Scan for the cell matching the given text and deliver its (X, Y) coordinate at center. 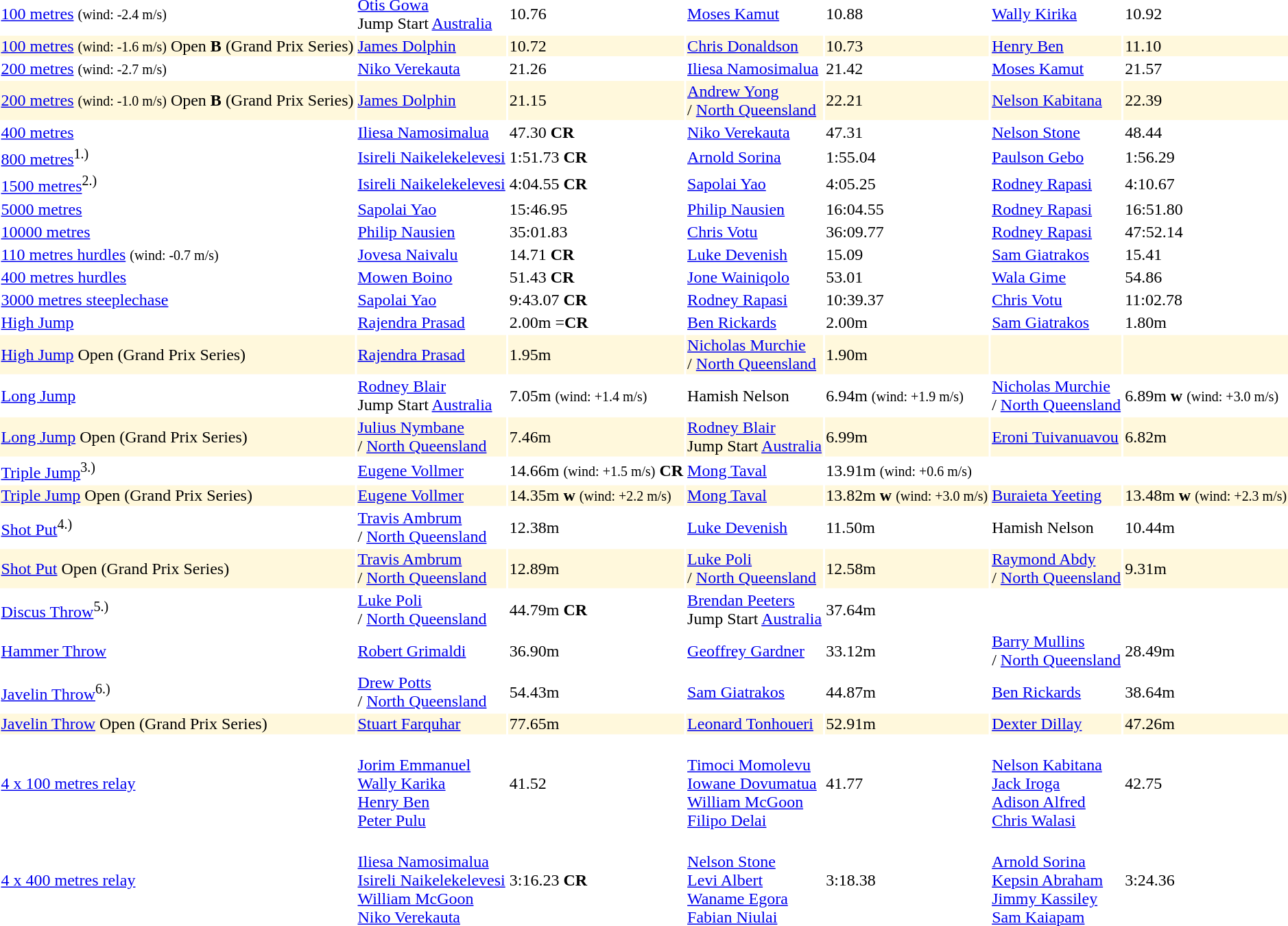
54.86 (1206, 277)
41.77 (907, 783)
Wala Gime (1056, 277)
Julius Nymbane / North Queensland (431, 436)
10.72 (596, 46)
Brendan Peeters Jump Start Australia (754, 609)
44.87m (907, 691)
11:02.78 (1206, 300)
Discus Throw5.) (177, 609)
Mowen Boino (431, 277)
Nelson KabitanaJack IrogaAdison AlfredChris Walasi (1056, 783)
7.05m (wind: +1.4 m/s) (596, 395)
6.94m (wind: +1.9 m/s) (907, 395)
Geoffrey Gardner (754, 650)
3000 metres steeplechase (177, 300)
Stuart Farquhar (431, 724)
Nelson Stone (1056, 132)
13.91m (wind: +0.6 m/s) (907, 471)
15:46.95 (596, 209)
1.95m (596, 354)
42.75 (1206, 783)
200 metres (wind: -2.7 m/s) (177, 69)
Arnold Sorina (754, 157)
53.01 (907, 277)
Triple Jump3.) (177, 471)
41.52 (596, 783)
37.64m (907, 609)
200 metres (wind: -1.0 m/s) Open B (Grand Prix Series) (177, 100)
4 x 100 metres relay (177, 783)
15.09 (907, 254)
Drew Potts / North Queensland (431, 691)
6.89m w (wind: +3.0 m/s) (1206, 395)
Jovesa Naivalu (431, 254)
52.91m (907, 724)
High Jump Open (Grand Prix Series) (177, 354)
Barry Mullins / North Queensland (1056, 650)
Timoci MomolevuIowane DovumatuaWilliam McGoonFilipo Delai (754, 783)
13.48m w (wind: +2.3 m/s) (1206, 495)
Javelin Throw6.) (177, 691)
Moses Kamut (1056, 69)
2.00m =CR (596, 322)
38.64m (1206, 691)
Long Jump Open (Grand Prix Series) (177, 436)
10000 metres (177, 232)
1.80m (1206, 322)
28.49m (1206, 650)
7.46m (596, 436)
10.44m (1206, 527)
47:52.14 (1206, 232)
36:09.77 (907, 232)
4:05.25 (907, 184)
Nelson Kabitana (1056, 100)
Buraieta Yeeting (1056, 495)
Leonard Tonhoueri (754, 724)
10:39.37 (907, 300)
54.43m (596, 691)
1:56.29 (1206, 157)
Paulson Gebo (1056, 157)
22.21 (907, 100)
1.90m (907, 354)
21.57 (1206, 69)
Dexter Dillay (1056, 724)
12.38m (596, 527)
13.82m w (wind: +3.0 m/s) (907, 495)
36.90m (596, 650)
1:51.73 CR (596, 157)
21.42 (907, 69)
Andrew Yong / North Queensland (754, 100)
Hammer Throw (177, 650)
5000 metres (177, 209)
100 metres (wind: -1.6 m/s) Open B (Grand Prix Series) (177, 46)
47.31 (907, 132)
Triple Jump Open (Grand Prix Series) (177, 495)
14.35m w (wind: +2.2 m/s) (596, 495)
400 metres hurdles (177, 277)
15.41 (1206, 254)
12.58m (907, 568)
2.00m (907, 322)
6.82m (1206, 436)
51.43 CR (596, 277)
4:10.67 (1206, 184)
10.73 (907, 46)
14.71 CR (596, 254)
12.89m (596, 568)
High Jump (177, 322)
Long Jump (177, 395)
Robert Grimaldi (431, 650)
1500 metres2.) (177, 184)
Jorim EmmanuelWally KarikaHenry BenPeter Pulu (431, 783)
Chris Donaldson (754, 46)
21.15 (596, 100)
800 metres1.) (177, 157)
11.10 (1206, 46)
9.31m (1206, 568)
35:01.83 (596, 232)
16:51.80 (1206, 209)
14.66m (wind: +1.5 m/s) CR (596, 471)
Shot Put4.) (177, 527)
Jone Wainiqolo (754, 277)
77.65m (596, 724)
6.99m (907, 436)
44.79m CR (596, 609)
21.26 (596, 69)
4:04.55 CR (596, 184)
22.39 (1206, 100)
400 metres (177, 132)
Shot Put Open (Grand Prix Series) (177, 568)
47.26m (1206, 724)
Eroni Tuivanuavou (1056, 436)
33.12m (907, 650)
1:55.04 (907, 157)
Henry Ben (1056, 46)
11.50m (907, 527)
16:04.55 (907, 209)
9:43.07 CR (596, 300)
Raymond Abdy / North Queensland (1056, 568)
110 metres hurdles (wind: -0.7 m/s) (177, 254)
Javelin Throw Open (Grand Prix Series) (177, 724)
48.44 (1206, 132)
47.30 CR (596, 132)
